Scan for the cell matching the given text and deliver its (X, Y) coordinate at center. 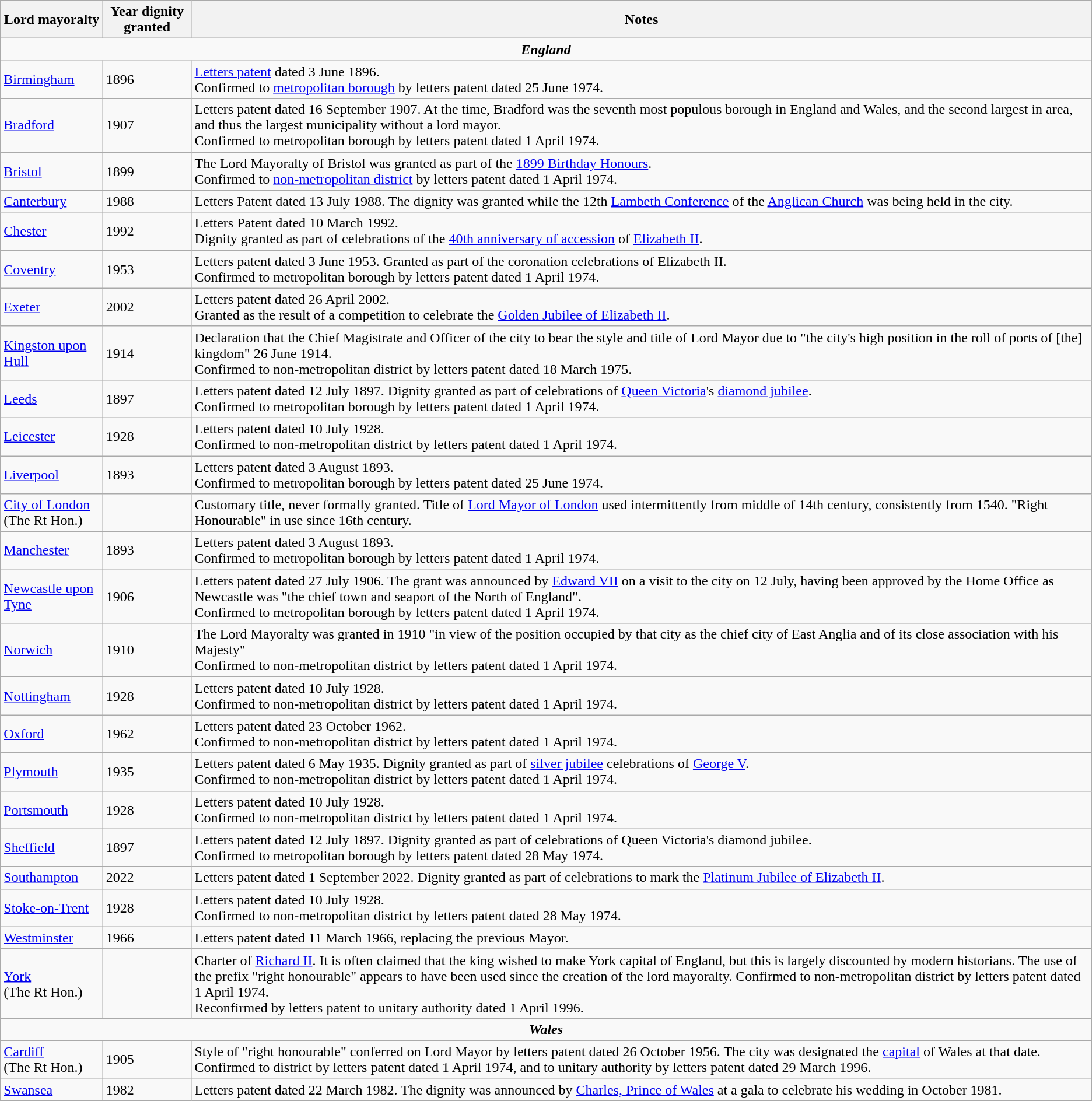
Leicester (52, 436)
Cardiff(The Rt Hon.) (52, 1059)
1896 (147, 79)
2002 (147, 307)
1899 (147, 171)
Letters patent dated 23 October 1962.Confirmed to non-metropolitan district by letters patent dated 1 April 1974. (642, 734)
1935 (147, 772)
Notes (642, 20)
Letters Patent dated 10 March 1992. Dignity granted as part of celebrations of the 40th anniversary of accession of Elizabeth II. (642, 231)
Letters patent dated 3 August 1893.Confirmed to metropolitan borough by letters patent dated 1 April 1974. (642, 550)
Canterbury (52, 201)
Year dignity granted (147, 20)
1907 (147, 125)
Chester (52, 231)
1906 (147, 597)
Stoke-on-Trent (52, 907)
Letters patent dated 3 August 1893.Confirmed to metropolitan borough by letters patent dated 25 June 1974. (642, 475)
City of London(The Rt Hon.) (52, 513)
Southampton (52, 878)
Lord mayoralty (52, 20)
Norwich (52, 650)
Newcastle upon Tyne (52, 597)
1982 (147, 1090)
1905 (147, 1059)
Wales (546, 1029)
2022 (147, 878)
Letters patent dated 11 March 1966, replacing the previous Mayor. (642, 938)
1988 (147, 201)
Birmingham (52, 79)
Swansea (52, 1090)
York(The Rt Hon.) (52, 983)
Letters patent dated 10 July 1928.Confirmed to non-metropolitan district by letters patent dated 28 May 1974. (642, 907)
Bristol (52, 171)
1962 (147, 734)
Letters Patent dated 13 July 1988. The dignity was granted while the 12th Lambeth Conference of the Anglican Church was being held in the city. (642, 201)
Letters patent dated 1 September 2022. Dignity granted as part of celebrations to mark the Platinum Jubilee of Elizabeth II. (642, 878)
Letters patent dated 3 June 1896.Confirmed to metropolitan borough by letters patent dated 25 June 1974. (642, 79)
Manchester (52, 550)
Bradford (52, 125)
Sheffield (52, 848)
1966 (147, 938)
Coventry (52, 269)
1914 (147, 353)
Liverpool (52, 475)
Portsmouth (52, 809)
Exeter (52, 307)
Letters patent dated 22 March 1982. The dignity was announced by Charles, Prince of Wales at a gala to celebrate his wedding in October 1981. (642, 1090)
1992 (147, 231)
1910 (147, 650)
1953 (147, 269)
Oxford (52, 734)
Westminster (52, 938)
Letters patent dated 26 April 2002.Granted as the result of a competition to celebrate the Golden Jubilee of Elizabeth II. (642, 307)
Nottingham (52, 696)
Kingston upon Hull (52, 353)
Leeds (52, 399)
England (546, 50)
Plymouth (52, 772)
